Determine the (x, y) coordinate at the center of the cell enclosing the given text.  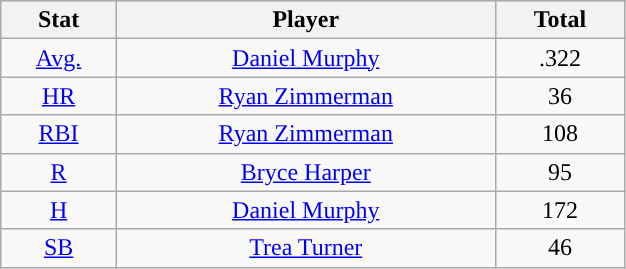
95 (560, 172)
Trea Turner (306, 248)
H (59, 210)
R (59, 172)
Bryce Harper (306, 172)
.322 (560, 58)
SB (59, 248)
RBI (59, 134)
108 (560, 134)
HR (59, 96)
Avg. (59, 58)
Stat (59, 20)
Total (560, 20)
172 (560, 210)
Player (306, 20)
36 (560, 96)
46 (560, 248)
